Return the [x, y] coordinate for the center point of the cell that contains the specified text.  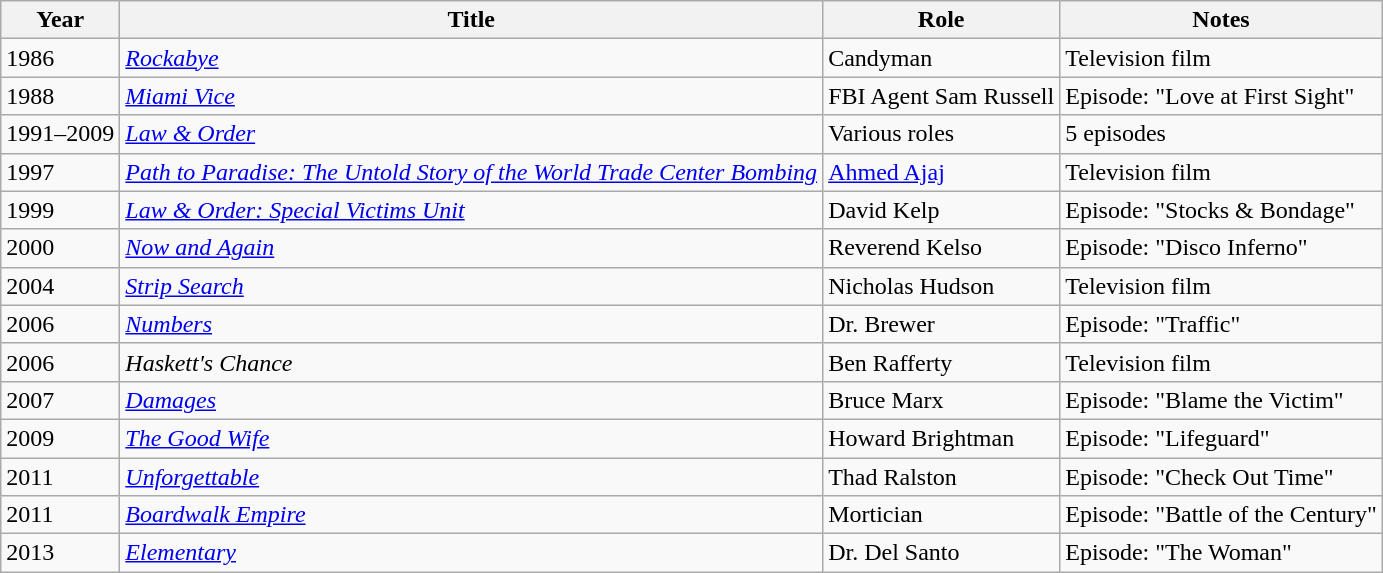
Episode: "Check Out Time" [1222, 477]
Ben Rafferty [942, 362]
Candyman [942, 58]
Law & Order: Special Victims Unit [472, 210]
Episode: "Disco Inferno" [1222, 248]
Episode: "The Woman" [1222, 553]
Episode: "Stocks & Bondage" [1222, 210]
The Good Wife [472, 438]
1986 [60, 58]
Episode: "Lifeguard" [1222, 438]
Path to Paradise: The Untold Story of the World Trade Center Bombing [472, 172]
Miami Vice [472, 96]
Now and Again [472, 248]
Episode: "Traffic" [1222, 324]
Haskett's Chance [472, 362]
Elementary [472, 553]
5 episodes [1222, 134]
1988 [60, 96]
Dr. Brewer [942, 324]
1999 [60, 210]
Episode: "Blame the Victim" [1222, 400]
Thad Ralston [942, 477]
Mortician [942, 515]
Various roles [942, 134]
David Kelp [942, 210]
Unforgettable [472, 477]
Reverend Kelso [942, 248]
1997 [60, 172]
Ahmed Ajaj [942, 172]
Rockabye [472, 58]
Numbers [472, 324]
FBI Agent Sam Russell [942, 96]
Howard Brightman [942, 438]
Episode: "Battle of the Century" [1222, 515]
Boardwalk Empire [472, 515]
2013 [60, 553]
Nicholas Hudson [942, 286]
Role [942, 20]
Strip Search [472, 286]
Dr. Del Santo [942, 553]
Law & Order [472, 134]
Title [472, 20]
2007 [60, 400]
Damages [472, 400]
2004 [60, 286]
Episode: "Love at First Sight" [1222, 96]
Bruce Marx [942, 400]
2000 [60, 248]
1991–2009 [60, 134]
2009 [60, 438]
Year [60, 20]
Notes [1222, 20]
